Find where the given text appears and provide that cell's center as [X, Y] coordinate. 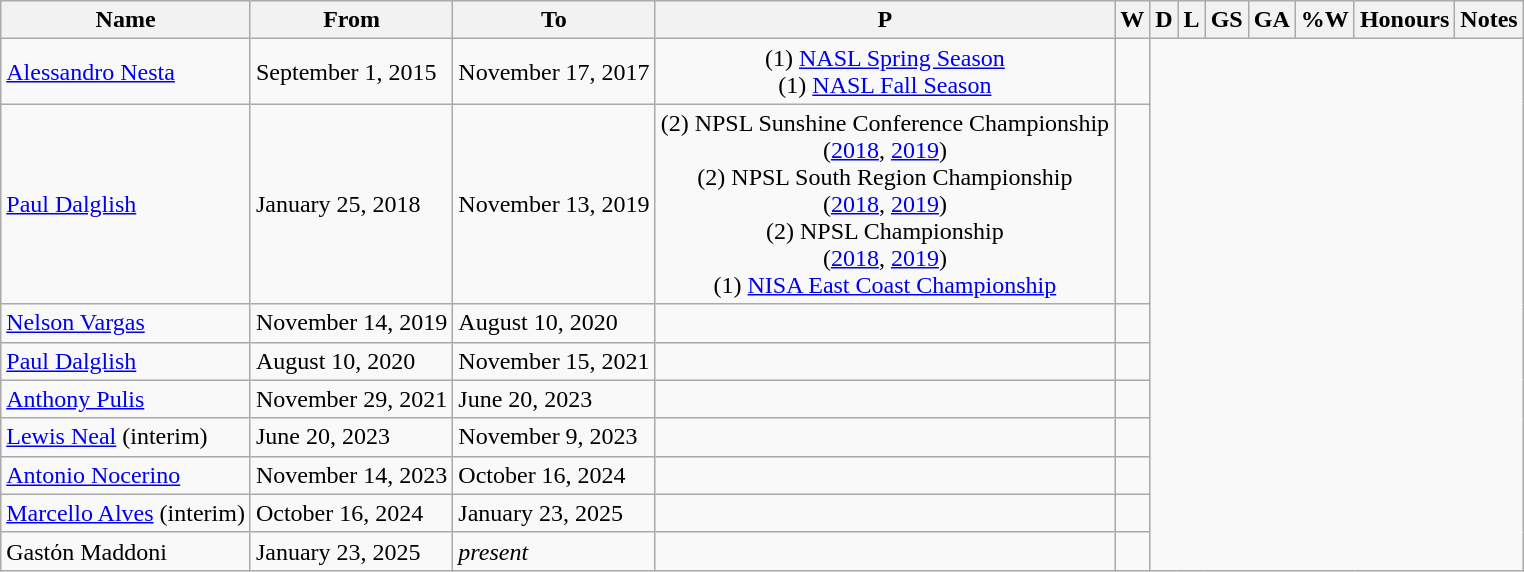
Name [126, 20]
November 14, 2019 [351, 323]
Gastόn Maddoni [126, 551]
present [554, 551]
November 17, 2017 [554, 72]
Lewis Neal (interim) [126, 437]
Notes [1489, 20]
November 9, 2023 [554, 437]
Alessandro Nesta [126, 72]
Nelson Vargas [126, 323]
L [1192, 20]
November 15, 2021 [554, 361]
(1) NASL Spring Season (1) NASL Fall Season [884, 72]
From [351, 20]
GS [1226, 20]
To [554, 20]
Honours [1404, 20]
November 13, 2019 [554, 204]
W [1132, 20]
P [884, 20]
GA [1272, 20]
Anthony Pulis [126, 399]
%W [1324, 20]
November 29, 2021 [351, 399]
Marcello Alves (interim) [126, 513]
September 1, 2015 [351, 72]
Antonio Nocerino [126, 475]
D [1164, 20]
November 14, 2023 [351, 475]
January 25, 2018 [351, 204]
